Output the (x, y) coordinate of the center of the cell containing the given text.  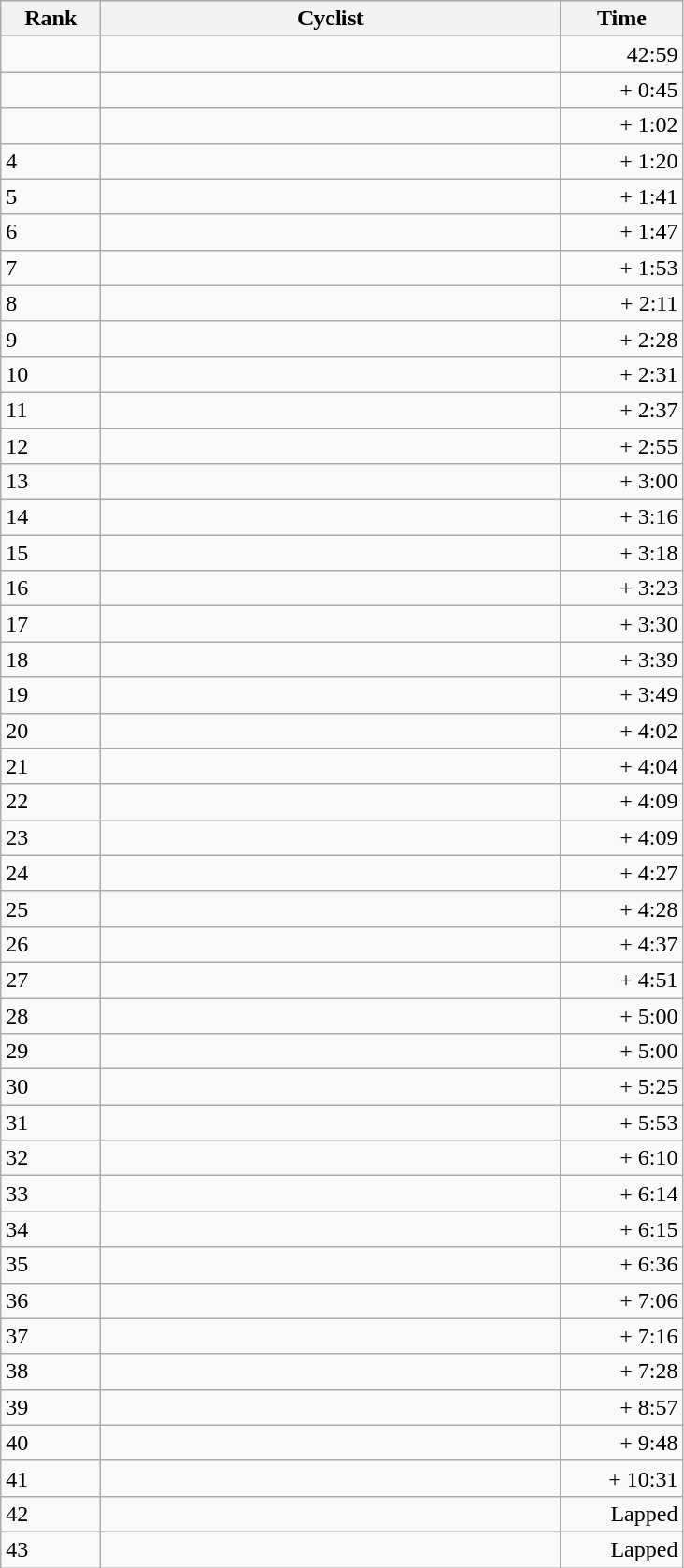
41 (51, 1478)
19 (51, 695)
+ 3:39 (621, 660)
+ 2:11 (621, 303)
29 (51, 1052)
15 (51, 553)
+ 1:41 (621, 196)
35 (51, 1265)
+ 3:18 (621, 553)
12 (51, 446)
+ 2:55 (621, 446)
+ 3:30 (621, 624)
38 (51, 1372)
32 (51, 1158)
Rank (51, 19)
25 (51, 908)
+ 7:06 (621, 1300)
+ 3:16 (621, 517)
5 (51, 196)
+ 10:31 (621, 1478)
17 (51, 624)
43 (51, 1549)
+ 6:10 (621, 1158)
Cyclist (331, 19)
+ 2:31 (621, 374)
+ 4:37 (621, 944)
37 (51, 1336)
+ 6:14 (621, 1194)
+ 1:47 (621, 232)
+ 7:16 (621, 1336)
+ 9:48 (621, 1443)
16 (51, 588)
9 (51, 339)
20 (51, 731)
11 (51, 410)
7 (51, 268)
30 (51, 1087)
+ 1:02 (621, 125)
28 (51, 1015)
26 (51, 944)
+ 1:20 (621, 161)
+ 3:49 (621, 695)
34 (51, 1229)
33 (51, 1194)
22 (51, 802)
+ 6:36 (621, 1265)
14 (51, 517)
+ 5:53 (621, 1123)
21 (51, 766)
+ 8:57 (621, 1407)
8 (51, 303)
Time (621, 19)
+ 3:00 (621, 482)
+ 3:23 (621, 588)
10 (51, 374)
+ 2:28 (621, 339)
+ 4:28 (621, 908)
24 (51, 873)
+ 1:53 (621, 268)
23 (51, 837)
+ 0:45 (621, 90)
+ 5:25 (621, 1087)
27 (51, 980)
4 (51, 161)
+ 4:02 (621, 731)
18 (51, 660)
+ 2:37 (621, 410)
6 (51, 232)
+ 6:15 (621, 1229)
+ 4:51 (621, 980)
42 (51, 1514)
39 (51, 1407)
40 (51, 1443)
+ 7:28 (621, 1372)
+ 4:04 (621, 766)
31 (51, 1123)
13 (51, 482)
42:59 (621, 54)
36 (51, 1300)
+ 4:27 (621, 873)
